For the text-containing cell, return its midpoint in (x, y) coordinate format. 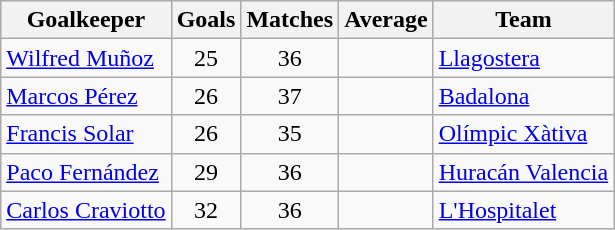
Llagostera (524, 58)
Team (524, 20)
Badalona (524, 96)
Paco Fernández (86, 172)
Carlos Craviotto (86, 210)
Goalkeeper (86, 20)
L'Hospitalet (524, 210)
Average (386, 20)
25 (206, 58)
Wilfred Muñoz (86, 58)
Francis Solar (86, 134)
Olímpic Xàtiva (524, 134)
Matches (290, 20)
Goals (206, 20)
Huracán Valencia (524, 172)
35 (290, 134)
37 (290, 96)
32 (206, 210)
29 (206, 172)
Marcos Pérez (86, 96)
